Scan for the cell matching the given text and deliver its [x, y] coordinate at center. 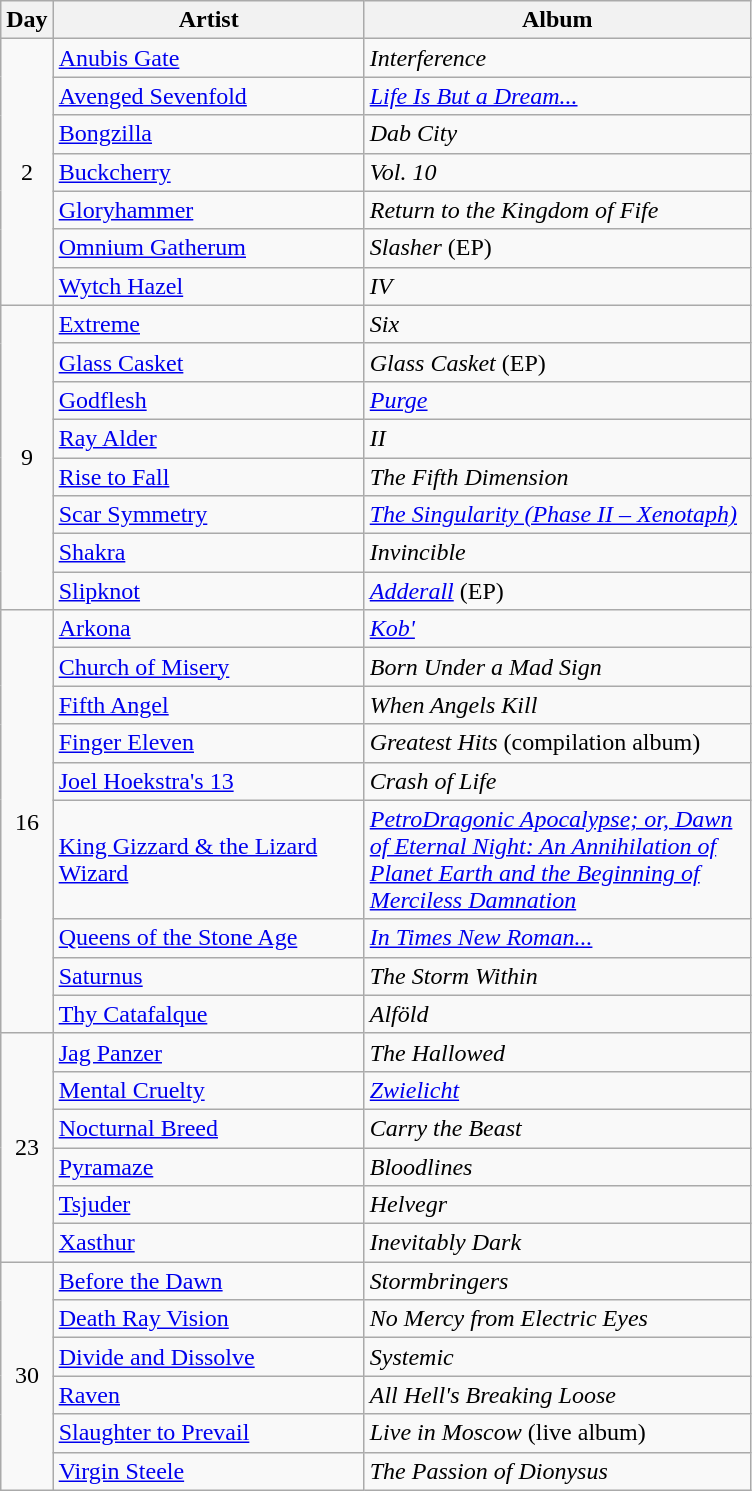
Glass Casket [208, 362]
Artist [208, 20]
Church of Misery [208, 667]
Jag Panzer [208, 1052]
Arkona [208, 629]
Bloodlines [557, 1167]
Born Under a Mad Sign [557, 667]
23 [27, 1147]
Inevitably Dark [557, 1243]
Scar Symmetry [208, 515]
Six [557, 324]
Nocturnal Breed [208, 1128]
All Hell's Breaking Loose [557, 1395]
Slipknot [208, 591]
When Angels Kill [557, 705]
Slaughter to Prevail [208, 1433]
2 [27, 172]
Raven [208, 1395]
Queens of the Stone Age [208, 938]
Saturnus [208, 976]
Return to the Kingdom of Fife [557, 210]
Ray Alder [208, 438]
Extreme [208, 324]
Systemic [557, 1357]
Buckcherry [208, 172]
Finger Eleven [208, 743]
Joel Hoekstra's 13 [208, 781]
Wytch Hazel [208, 286]
Helvegr [557, 1205]
Crash of Life [557, 781]
In Times New Roman... [557, 938]
Carry the Beast [557, 1128]
Virgin Steele [208, 1471]
King Gizzard & the Lizard Wizard [208, 860]
Pyramaze [208, 1167]
Omnium Gatherum [208, 248]
Day [27, 20]
The Fifth Dimension [557, 477]
Kob' [557, 629]
16 [27, 822]
Live in Moscow (live album) [557, 1433]
Zwielicht [557, 1090]
The Storm Within [557, 976]
Fifth Angel [208, 705]
Invincible [557, 553]
II [557, 438]
Interference [557, 58]
Divide and Dissolve [208, 1357]
Alföld [557, 1014]
Gloryhammer [208, 210]
The Singularity (Phase II – Xenotaph) [557, 515]
Life Is But a Dream... [557, 96]
Greatest Hits (compilation album) [557, 743]
PetroDragonic Apocalypse; or, Dawn of Eternal Night: An Annihilation of Planet Earth and the Beginning of Merciless Damnation [557, 860]
Album [557, 20]
Bongzilla [208, 134]
The Passion of Dionysus [557, 1471]
The Hallowed [557, 1052]
Godflesh [208, 400]
Anubis Gate [208, 58]
Before the Dawn [208, 1281]
Adderall (EP) [557, 591]
Xasthur [208, 1243]
Stormbringers [557, 1281]
Death Ray Vision [208, 1319]
Purge [557, 400]
Glass Casket (EP) [557, 362]
30 [27, 1376]
Slasher (EP) [557, 248]
Shakra [208, 553]
Mental Cruelty [208, 1090]
Rise to Fall [208, 477]
Vol. 10 [557, 172]
9 [27, 457]
Thy Catafalque [208, 1014]
No Mercy from Electric Eyes [557, 1319]
Tsjuder [208, 1205]
Avenged Sevenfold [208, 96]
IV [557, 286]
Dab City [557, 134]
